Determine the [x, y] coordinate at the center of the cell enclosing the given text.  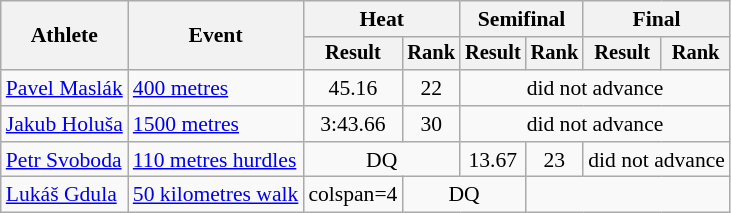
Final [656, 19]
Pavel Maslák [64, 88]
45.16 [352, 88]
Event [216, 36]
400 metres [216, 88]
1500 metres [216, 124]
23 [555, 160]
colspan=4 [352, 195]
Jakub Holuša [64, 124]
Athlete [64, 36]
13.67 [493, 160]
Heat [382, 19]
50 kilometres walk [216, 195]
Petr Svoboda [64, 160]
3:43.66 [352, 124]
Semifinal [522, 19]
110 metres hurdles [216, 160]
30 [431, 124]
22 [431, 88]
Lukáš Gdula [64, 195]
